Provide the (x, y) coordinate of the cell's center where the given text is located.  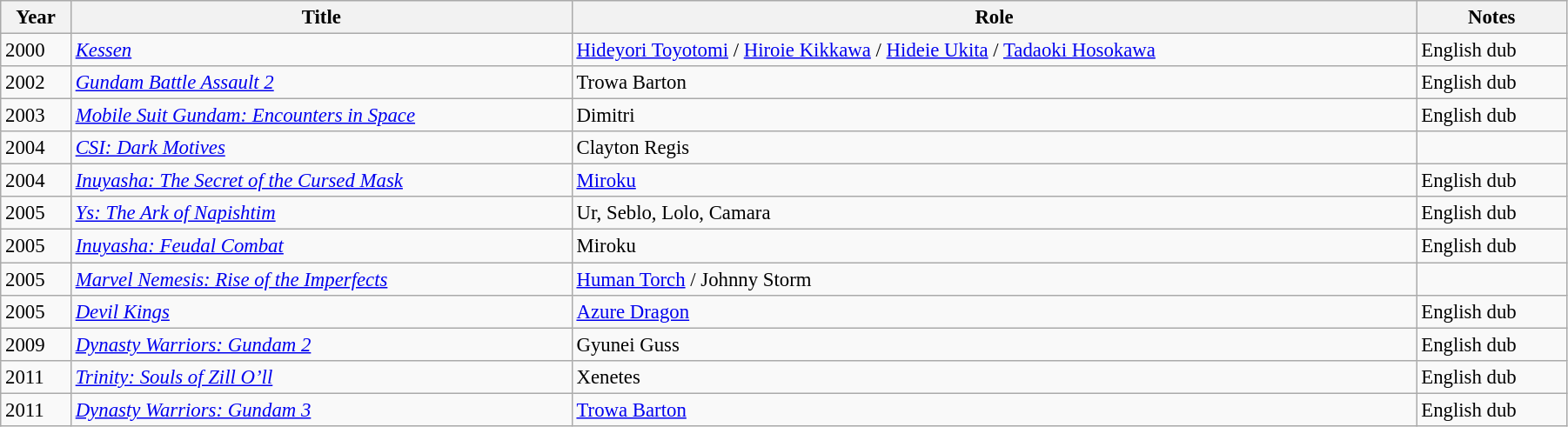
Inuyasha: Feudal Combat (321, 246)
Mobile Suit Gundam: Encounters in Space (321, 116)
2003 (37, 116)
Dynasty Warriors: Gundam 2 (321, 344)
Notes (1491, 17)
Dynasty Warriors: Gundam 3 (321, 410)
Azure Dragon (994, 311)
2002 (37, 83)
Gundam Battle Assault 2 (321, 83)
2000 (37, 50)
Inuyasha: The Secret of the Cursed Mask (321, 181)
Clayton Regis (994, 148)
Gyunei Guss (994, 344)
Trinity: Souls of Zill O’ll (321, 377)
Role (994, 17)
Xenetes (994, 377)
Marvel Nemesis: Rise of the Imperfects (321, 279)
Ys: The Ark of Napishtim (321, 213)
Human Torch / Johnny Storm (994, 279)
Dimitri (994, 116)
Kessen (321, 50)
Ur, Seblo, Lolo, Camara (994, 213)
2009 (37, 344)
Devil Kings (321, 311)
Year (37, 17)
Hideyori Toyotomi / Hiroie Kikkawa / Hideie Ukita / Tadaoki Hosokawa (994, 50)
Title (321, 17)
CSI: Dark Motives (321, 148)
